Capture the cell that displays the provided text and extract its (X, Y) central coordinate. 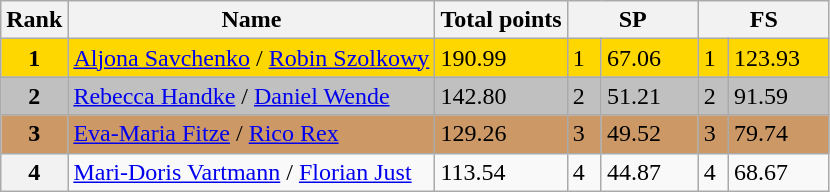
Mari-Doris Vartmann / Florian Just (252, 172)
Rank (34, 20)
SP (632, 20)
Eva-Maria Fitze / Rico Rex (252, 134)
67.06 (650, 58)
142.80 (501, 96)
FS (764, 20)
49.52 (650, 134)
79.74 (778, 134)
113.54 (501, 172)
129.26 (501, 134)
91.59 (778, 96)
51.21 (650, 96)
123.93 (778, 58)
Name (252, 20)
Total points (501, 20)
44.87 (650, 172)
Aljona Savchenko / Robin Szolkowy (252, 58)
190.99 (501, 58)
68.67 (778, 172)
Rebecca Handke / Daniel Wende (252, 96)
